From the cell containing the given text, extract its center point as (X, Y) coordinate. 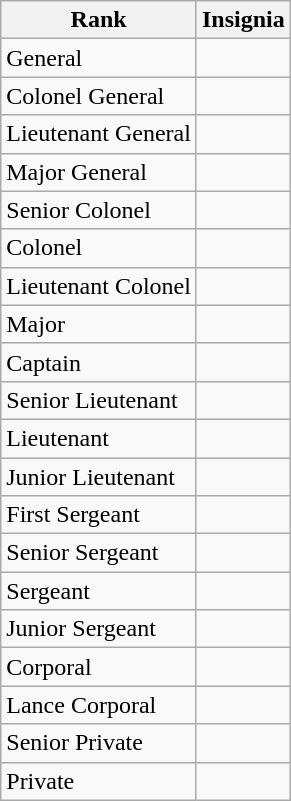
Senior Lieutenant (99, 400)
Lance Corporal (99, 705)
Captain (99, 362)
Senior Colonel (99, 210)
Senior Sergeant (99, 553)
Lieutenant Colonel (99, 286)
Colonel (99, 248)
General (99, 58)
Rank (99, 20)
Lieutenant (99, 438)
Junior Sergeant (99, 629)
Lieutenant General (99, 134)
Sergeant (99, 591)
Private (99, 781)
Corporal (99, 667)
Colonel General (99, 96)
First Sergeant (99, 515)
Major (99, 324)
Junior Lieutenant (99, 477)
Senior Private (99, 743)
Insignia (243, 20)
Major General (99, 172)
